Locate the cell with the specified text and output its [X, Y] center coordinate. 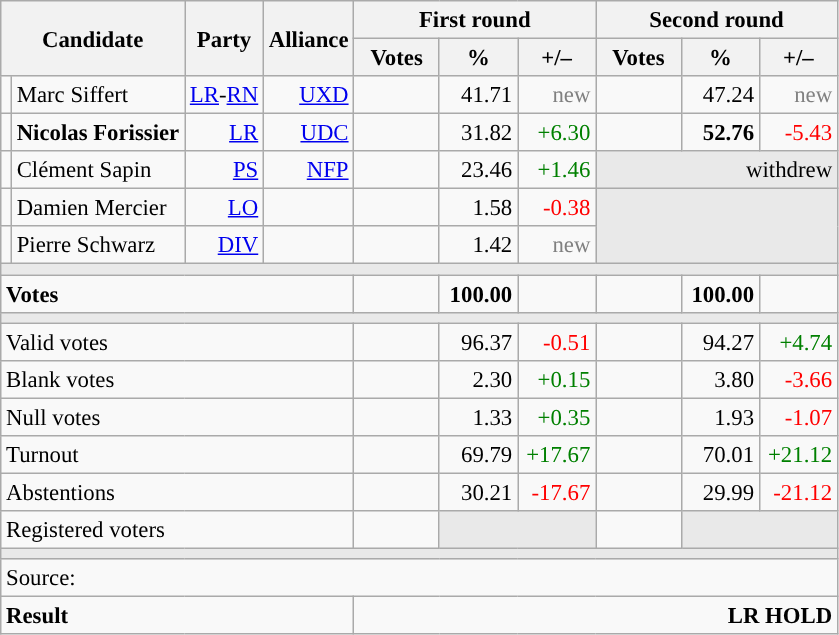
Marc Siffert [98, 95]
DIV [224, 245]
+0.35 [557, 417]
41.71 [478, 95]
UDC [309, 133]
+1.46 [557, 170]
1.93 [720, 417]
+21.12 [798, 455]
2.30 [478, 379]
PS [224, 170]
withdrew [717, 170]
29.99 [720, 492]
+0.15 [557, 379]
-0.51 [557, 342]
30.21 [478, 492]
-17.67 [557, 492]
+6.30 [557, 133]
Nicolas Forissier [98, 133]
+4.74 [798, 342]
Abstentions [178, 492]
LO [224, 208]
Alliance [309, 38]
LR-RN [224, 95]
Party [224, 38]
-21.12 [798, 492]
Clément Sapin [98, 170]
-5.43 [798, 133]
1.42 [478, 245]
Pierre Schwarz [98, 245]
Valid votes [178, 342]
94.27 [720, 342]
Second round [717, 20]
70.01 [720, 455]
-1.07 [798, 417]
Blank votes [178, 379]
1.58 [478, 208]
69.79 [478, 455]
1.33 [478, 417]
96.37 [478, 342]
Turnout [178, 455]
Registered voters [178, 530]
Source: [420, 578]
3.80 [720, 379]
23.46 [478, 170]
-3.66 [798, 379]
LR HOLD [596, 616]
First round [475, 20]
Candidate [93, 38]
52.76 [720, 133]
47.24 [720, 95]
UXD [309, 95]
NFP [309, 170]
31.82 [478, 133]
Damien Mercier [98, 208]
-0.38 [557, 208]
Result [178, 616]
LR [224, 133]
Null votes [178, 417]
+17.67 [557, 455]
